Return the (x, y) coordinate for the center point of the cell that contains the specified text.  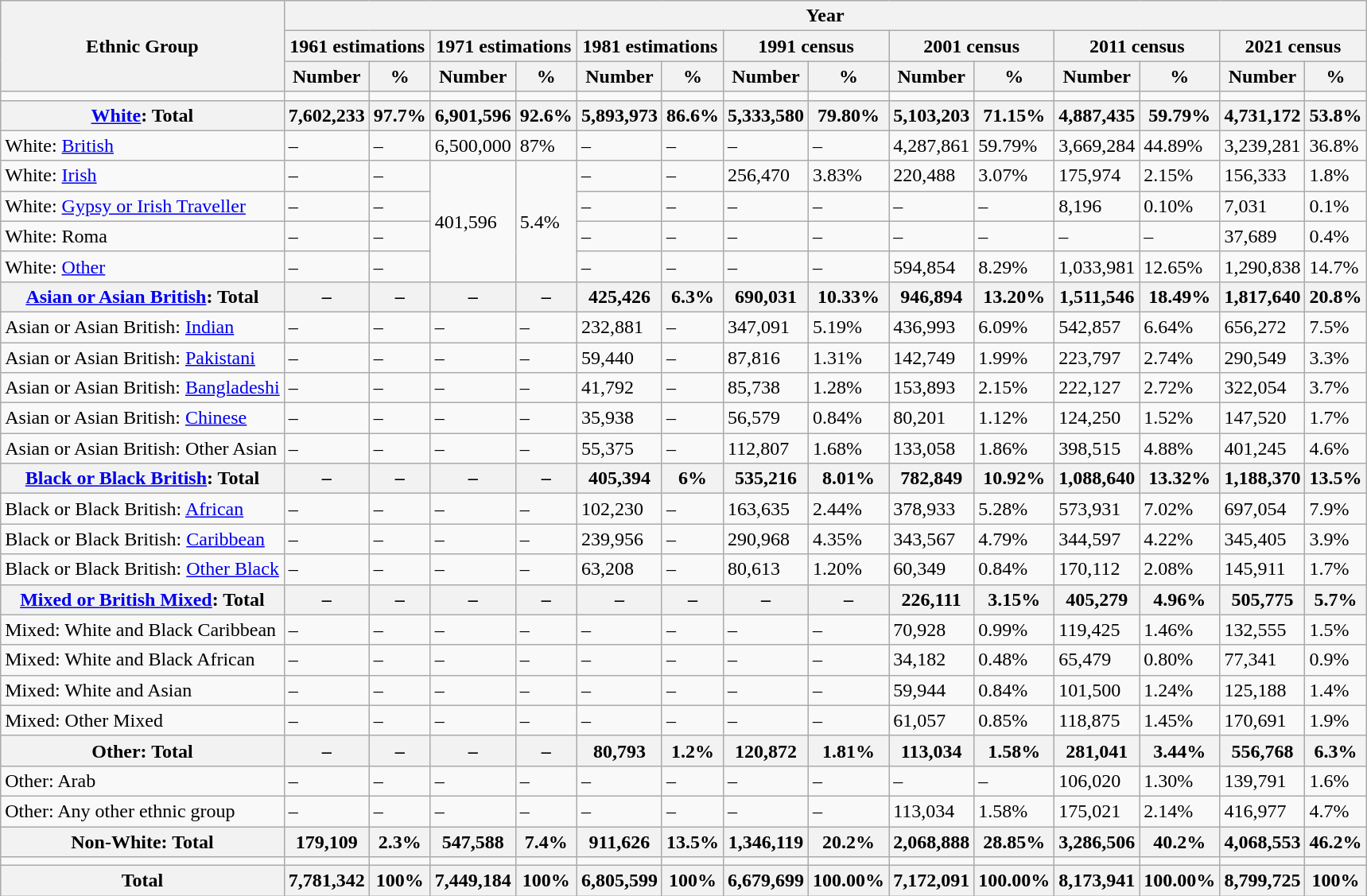
7.5% (1336, 327)
256,470 (765, 176)
White: British (142, 145)
1.46% (1180, 630)
0.1% (1336, 206)
5,103,203 (932, 115)
White: Other (142, 266)
77,341 (1263, 660)
80,201 (932, 418)
7,781,342 (326, 881)
345,405 (1263, 539)
405,394 (619, 479)
416,977 (1263, 811)
Mixed: White and Black African (142, 660)
4.79% (1015, 539)
60,349 (932, 569)
1.20% (849, 569)
41,792 (619, 388)
6.09% (1015, 327)
59,440 (619, 357)
0.48% (1015, 660)
343,567 (932, 539)
1,290,838 (1263, 266)
7.4% (546, 842)
1971 estimations (503, 46)
436,993 (932, 327)
1.24% (1180, 690)
946,894 (932, 297)
1.6% (1336, 781)
1.68% (849, 448)
2011 census (1137, 46)
Ethnic Group (142, 46)
1,033,981 (1097, 266)
8,799,725 (1263, 881)
3.07% (1015, 176)
Non-White: Total (142, 842)
12.65% (1180, 266)
8.29% (1015, 266)
2.72% (1180, 388)
153,893 (932, 388)
0.85% (1015, 720)
8,196 (1097, 206)
1,188,370 (1263, 479)
425,426 (619, 297)
80,613 (765, 569)
4.96% (1180, 599)
4.6% (1336, 448)
Black or Black British: Total (142, 479)
79.80% (849, 115)
53.8% (1336, 115)
92.6% (546, 115)
573,931 (1097, 509)
1,511,546 (1097, 297)
71.15% (1015, 115)
1.5% (1336, 630)
132,555 (1263, 630)
2001 census (972, 46)
35,938 (619, 418)
13.20% (1015, 297)
542,857 (1097, 327)
1,088,640 (1097, 479)
36.8% (1336, 145)
1991 census (806, 46)
0.4% (1336, 236)
2.74% (1180, 357)
1981 estimations (650, 46)
White: Irish (142, 176)
124,250 (1097, 418)
222,127 (1097, 388)
40.2% (1180, 842)
378,933 (932, 509)
5.4% (546, 221)
405,279 (1097, 599)
3.83% (849, 176)
175,021 (1097, 811)
2,068,888 (932, 842)
4,887,435 (1097, 115)
118,875 (1097, 720)
14.7% (1336, 266)
290,968 (765, 539)
White: Roma (142, 236)
101,500 (1097, 690)
61,057 (932, 720)
1.12% (1015, 418)
0.99% (1015, 630)
Year (825, 16)
6,805,599 (619, 881)
46.2% (1336, 842)
1,346,119 (765, 842)
3,286,506 (1097, 842)
7,449,184 (472, 881)
223,797 (1097, 357)
70,928 (932, 630)
63,208 (619, 569)
37,689 (1263, 236)
1.31% (849, 357)
4.35% (849, 539)
145,911 (1263, 569)
White: Gypsy or Irish Traveller (142, 206)
2021 census (1293, 46)
2.44% (849, 509)
4.88% (1180, 448)
44.89% (1180, 145)
1.45% (1180, 720)
1.9% (1336, 720)
3.9% (1336, 539)
6,679,699 (765, 881)
Other: Arab (142, 781)
0.80% (1180, 660)
87,816 (765, 357)
125,188 (1263, 690)
170,691 (1263, 720)
4.7% (1336, 811)
3,669,284 (1097, 145)
142,749 (932, 357)
4,287,861 (932, 145)
232,881 (619, 327)
106,020 (1097, 781)
55,375 (619, 448)
20.8% (1336, 297)
7.9% (1336, 509)
226,111 (932, 599)
5.19% (849, 327)
2.3% (399, 842)
4,731,172 (1263, 115)
1961 estimations (357, 46)
2.14% (1180, 811)
34,182 (932, 660)
Asian or Asian British: Other Asian (142, 448)
1.8% (1336, 176)
1.30% (1180, 781)
86.6% (692, 115)
28.85% (1015, 842)
7,602,233 (326, 115)
1.99% (1015, 357)
175,974 (1097, 176)
163,635 (765, 509)
4,068,553 (1263, 842)
139,791 (1263, 781)
5,333,580 (765, 115)
656,272 (1263, 327)
Asian or Asian British: Indian (142, 327)
87% (546, 145)
Mixed: Other Mixed (142, 720)
697,054 (1263, 509)
322,054 (1263, 388)
85,738 (765, 388)
Total (142, 881)
1.86% (1015, 448)
13.32% (1180, 479)
594,854 (932, 266)
556,768 (1263, 751)
170,112 (1097, 569)
690,031 (765, 297)
133,058 (932, 448)
7.02% (1180, 509)
179,109 (326, 842)
3.15% (1015, 599)
Black or Black British: Caribbean (142, 539)
112,807 (765, 448)
Other: Total (142, 751)
Black or Black British: African (142, 509)
5,893,973 (619, 115)
547,588 (472, 842)
65,479 (1097, 660)
8.01% (849, 479)
7,031 (1263, 206)
18.49% (1180, 297)
White: Total (142, 115)
119,425 (1097, 630)
911,626 (619, 842)
Mixed: White and Black Caribbean (142, 630)
782,849 (932, 479)
1.52% (1180, 418)
20.2% (849, 842)
10.33% (849, 297)
5.28% (1015, 509)
56,579 (765, 418)
344,597 (1097, 539)
59,944 (932, 690)
220,488 (932, 176)
Asian or Asian British: Chinese (142, 418)
3.3% (1336, 357)
6% (692, 479)
0.9% (1336, 660)
535,216 (765, 479)
3.44% (1180, 751)
401,596 (472, 221)
Black or Black British: Other Black (142, 569)
239,956 (619, 539)
6.64% (1180, 327)
6,500,000 (472, 145)
5.7% (1336, 599)
97.7% (399, 115)
1.4% (1336, 690)
290,549 (1263, 357)
Asian or Asian British: Bangladeshi (142, 388)
8,173,941 (1097, 881)
156,333 (1263, 176)
281,041 (1097, 751)
3.7% (1336, 388)
2.08% (1180, 569)
1,817,640 (1263, 297)
80,793 (619, 751)
3,239,281 (1263, 145)
102,230 (619, 509)
1.28% (849, 388)
Asian or Asian British: Pakistani (142, 357)
Mixed: White and Asian (142, 690)
398,515 (1097, 448)
505,775 (1263, 599)
Asian or Asian British: Total (142, 297)
1.81% (849, 751)
Mixed or British Mixed: Total (142, 599)
10.92% (1015, 479)
147,520 (1263, 418)
401,245 (1263, 448)
0.10% (1180, 206)
120,872 (765, 751)
7,172,091 (932, 881)
1.2% (692, 751)
Other: Any other ethnic group (142, 811)
6,901,596 (472, 115)
347,091 (765, 327)
4.22% (1180, 539)
